Find where the given text appears and provide that cell's center as (X, Y) coordinate. 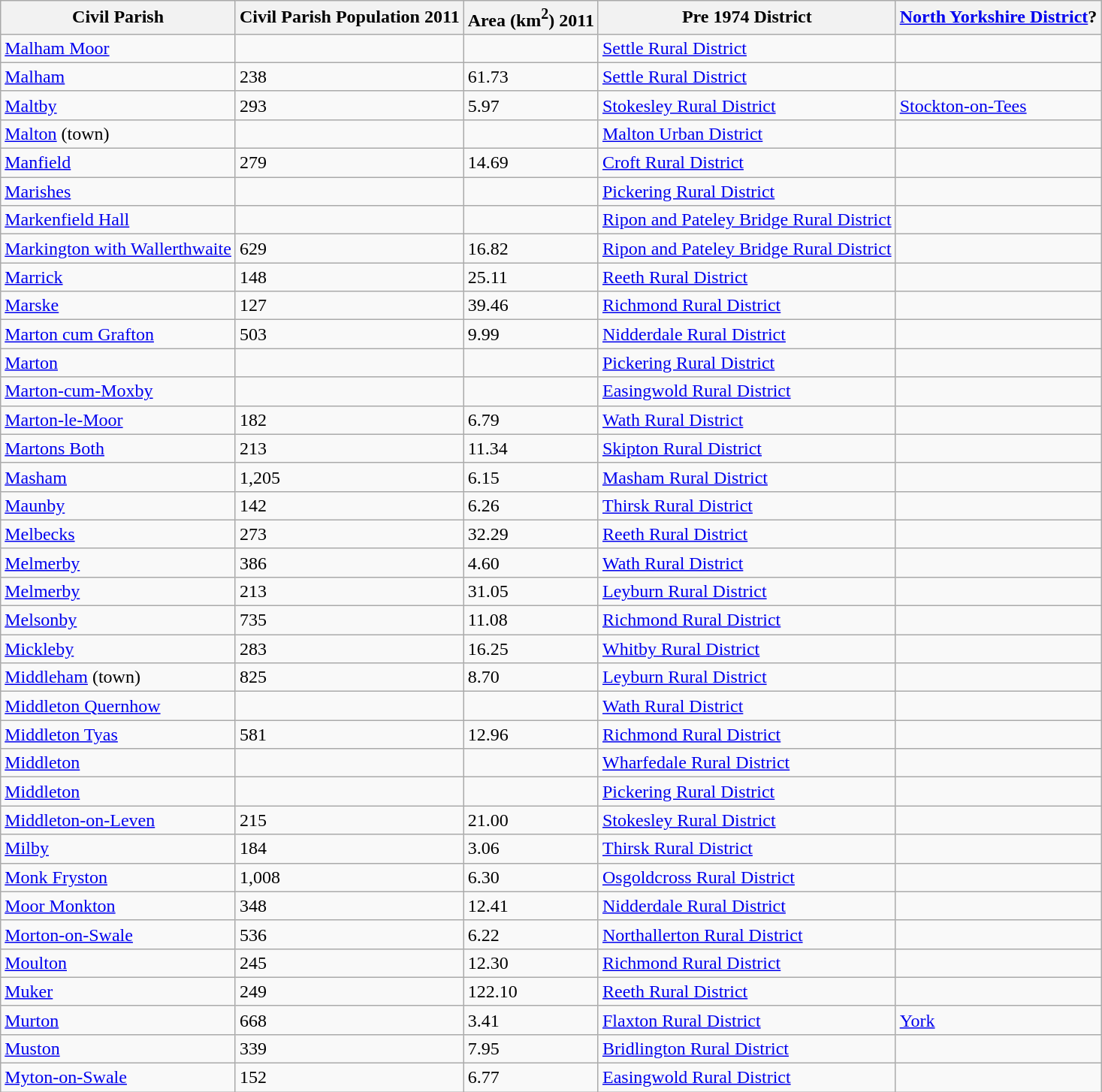
12.30 (530, 963)
6.26 (530, 505)
Maltby (119, 105)
Moulton (119, 963)
6.30 (530, 877)
31.05 (530, 591)
182 (349, 420)
Wharfedale Rural District (747, 763)
279 (349, 163)
12.96 (530, 735)
6.79 (530, 420)
Malton (town) (119, 134)
249 (349, 991)
7.95 (530, 1048)
Middleton-on-Leven (119, 820)
Manfield (119, 163)
Masham Rural District (747, 477)
148 (349, 277)
Marton-le-Moor (119, 420)
Markington with Wallerthwaite (119, 249)
215 (349, 820)
Civil Parish (119, 18)
629 (349, 249)
6.77 (530, 1078)
Osgoldcross Rural District (747, 877)
Mickleby (119, 649)
Muston (119, 1048)
Area (km2) 2011 (530, 18)
Monk Fryston (119, 877)
61.73 (530, 77)
11.08 (530, 620)
503 (349, 334)
3.06 (530, 849)
Morton-on-Swale (119, 934)
21.00 (530, 820)
825 (349, 677)
Whitby Rural District (747, 649)
386 (349, 563)
Middleton Quernhow (119, 706)
12.41 (530, 906)
Masham (119, 477)
Martons Both (119, 448)
293 (349, 105)
283 (349, 649)
Marske (119, 306)
Malton Urban District (747, 134)
Murton (119, 1020)
Malham (119, 77)
4.60 (530, 563)
142 (349, 505)
Marishes (119, 192)
Markenfield Hall (119, 220)
16.82 (530, 249)
Marton-cum-Moxby (119, 391)
Middleton Tyas (119, 735)
Pre 1974 District (747, 18)
339 (349, 1048)
Moor Monkton (119, 906)
536 (349, 934)
Melsonby (119, 620)
Milby (119, 849)
6.22 (530, 934)
127 (349, 306)
North Yorkshire District? (998, 18)
273 (349, 534)
3.41 (530, 1020)
1,008 (349, 877)
122.10 (530, 991)
Northallerton Rural District (747, 934)
8.70 (530, 677)
Stockton-on-Tees (998, 105)
348 (349, 906)
668 (349, 1020)
238 (349, 77)
Muker (119, 991)
Skipton Rural District (747, 448)
Malham Moor (119, 48)
16.25 (530, 649)
York (998, 1020)
32.29 (530, 534)
Melbecks (119, 534)
184 (349, 849)
14.69 (530, 163)
Bridlington Rural District (747, 1048)
9.99 (530, 334)
1,205 (349, 477)
6.15 (530, 477)
5.97 (530, 105)
Myton-on-Swale (119, 1078)
Marrick (119, 277)
735 (349, 620)
11.34 (530, 448)
Middleham (town) (119, 677)
Marton (119, 363)
Flaxton Rural District (747, 1020)
Marton cum Grafton (119, 334)
Civil Parish Population 2011 (349, 18)
Maunby (119, 505)
39.46 (530, 306)
152 (349, 1078)
581 (349, 735)
Croft Rural District (747, 163)
25.11 (530, 277)
245 (349, 963)
